Detect which cell encompasses the target text, then output its (X, Y) center coordinate. 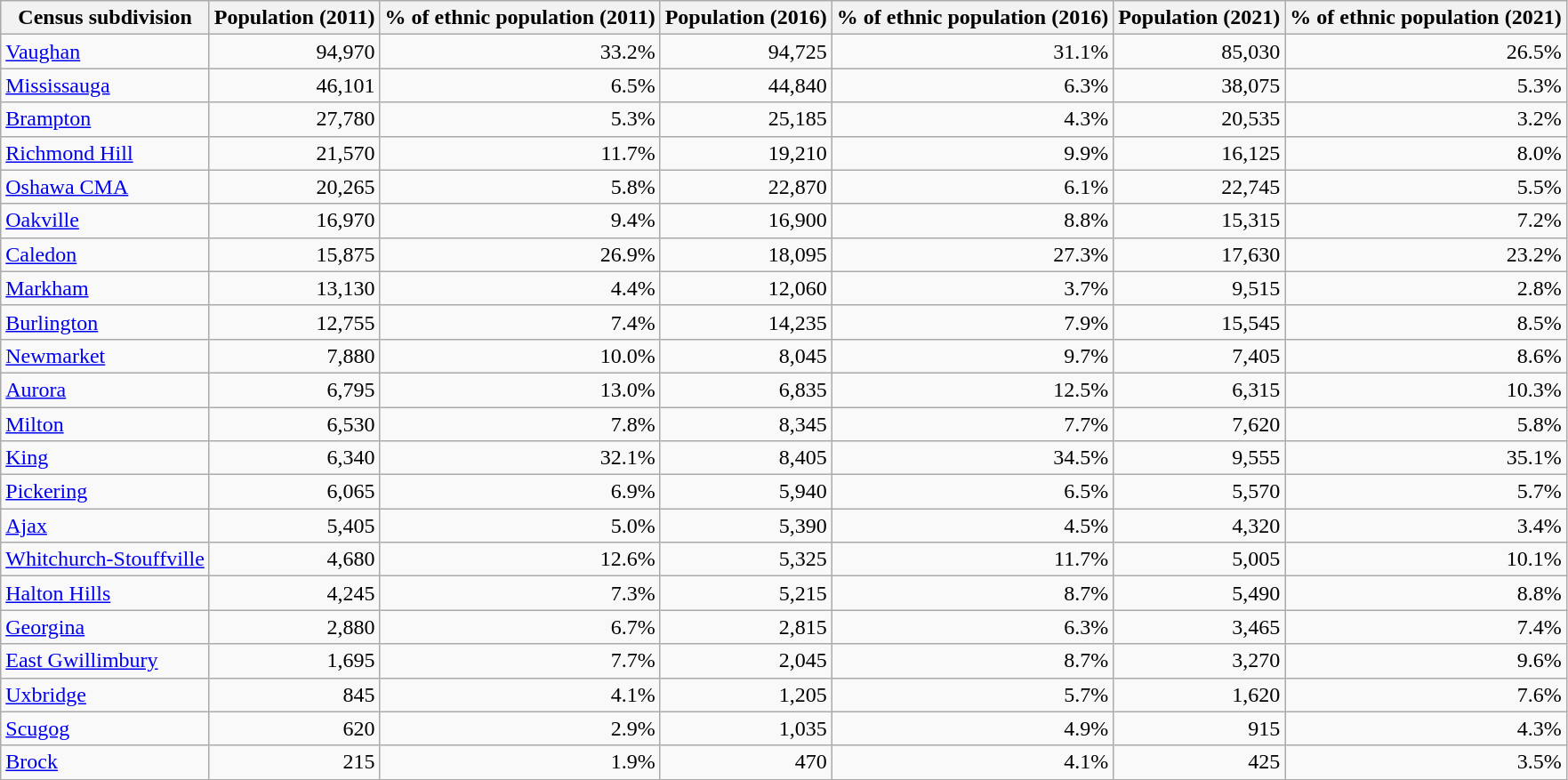
Georgina (105, 627)
6,835 (745, 390)
East Gwillimbury (105, 661)
20,535 (1199, 119)
32.1% (519, 458)
Richmond Hill (105, 153)
2.9% (519, 728)
5,405 (294, 526)
20,265 (294, 187)
9.9% (972, 153)
1,620 (1199, 695)
Caledon (105, 254)
35.1% (1426, 458)
Aurora (105, 390)
4.4% (519, 288)
5.5% (1426, 187)
34.5% (972, 458)
13,130 (294, 288)
5,940 (745, 492)
3.5% (1426, 762)
% of ethnic population (2016) (972, 18)
6.9% (519, 492)
22,870 (745, 187)
Vaughan (105, 52)
16,970 (294, 221)
5,005 (1199, 559)
9.7% (972, 356)
Population (2011) (294, 18)
620 (294, 728)
6,530 (294, 424)
Markham (105, 288)
5,325 (745, 559)
Oshawa CMA (105, 187)
7.2% (1426, 221)
27,780 (294, 119)
15,875 (294, 254)
8.5% (1426, 322)
Brampton (105, 119)
16,125 (1199, 153)
7.6% (1426, 695)
16,900 (745, 221)
3,465 (1199, 627)
Population (2016) (745, 18)
27.3% (972, 254)
1,205 (745, 695)
33.2% (519, 52)
12.5% (972, 390)
44,840 (745, 85)
Ajax (105, 526)
6,315 (1199, 390)
845 (294, 695)
5,490 (1199, 593)
85,030 (1199, 52)
3.2% (1426, 119)
215 (294, 762)
9.6% (1426, 661)
9.4% (519, 221)
15,545 (1199, 322)
4.5% (972, 526)
7.3% (519, 593)
Pickering (105, 492)
94,970 (294, 52)
4,245 (294, 593)
31.1% (972, 52)
470 (745, 762)
12,060 (745, 288)
1.9% (519, 762)
21,570 (294, 153)
2.8% (1426, 288)
6,795 (294, 390)
Scugog (105, 728)
7,405 (1199, 356)
5,390 (745, 526)
Burlington (105, 322)
3.7% (972, 288)
8,345 (745, 424)
10.3% (1426, 390)
% of ethnic population (2021) (1426, 18)
26.9% (519, 254)
12.6% (519, 559)
17,630 (1199, 254)
22,745 (1199, 187)
2,880 (294, 627)
Census subdivision (105, 18)
23.2% (1426, 254)
915 (1199, 728)
25,185 (745, 119)
7.9% (972, 322)
Oakville (105, 221)
Whitchurch-Stouffville (105, 559)
13.0% (519, 390)
4.9% (972, 728)
7,880 (294, 356)
12,755 (294, 322)
Newmarket (105, 356)
2,815 (745, 627)
94,725 (745, 52)
19,210 (745, 153)
38,075 (1199, 85)
3.4% (1426, 526)
6.7% (519, 627)
Uxbridge (105, 695)
15,315 (1199, 221)
8,045 (745, 356)
5.0% (519, 526)
26.5% (1426, 52)
King (105, 458)
10.0% (519, 356)
9,555 (1199, 458)
2,045 (745, 661)
Milton (105, 424)
1,035 (745, 728)
1,695 (294, 661)
Halton Hills (105, 593)
Population (2021) (1199, 18)
8,405 (745, 458)
14,235 (745, 322)
6,340 (294, 458)
6.1% (972, 187)
7.8% (519, 424)
7,620 (1199, 424)
425 (1199, 762)
9,515 (1199, 288)
10.1% (1426, 559)
Mississauga (105, 85)
4,680 (294, 559)
46,101 (294, 85)
8.0% (1426, 153)
5,215 (745, 593)
6,065 (294, 492)
3,270 (1199, 661)
Brock (105, 762)
5,570 (1199, 492)
18,095 (745, 254)
% of ethnic population (2011) (519, 18)
8.6% (1426, 356)
4,320 (1199, 526)
